Provide the (X, Y) coordinate of the cell's center where the given text is located.  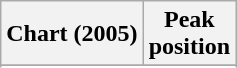
Peakposition (189, 34)
Chart (2005) (72, 34)
